Return [X, Y] of the center of cell containing provided text 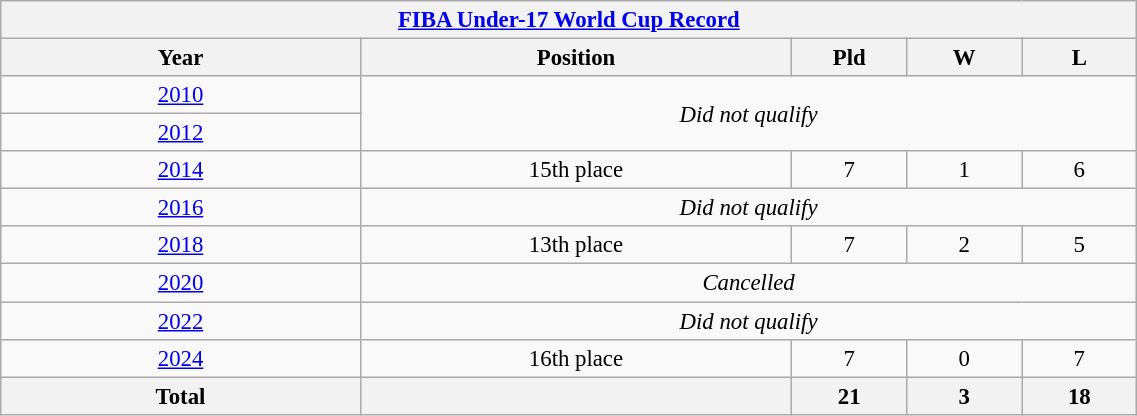
2022 [181, 321]
W [964, 58]
Position [576, 58]
3 [964, 396]
Pld [850, 58]
16th place [576, 358]
2 [964, 245]
2024 [181, 358]
1 [964, 170]
15th place [576, 170]
2016 [181, 208]
2012 [181, 133]
Total [181, 396]
2014 [181, 170]
2010 [181, 95]
2020 [181, 283]
2018 [181, 245]
L [1080, 58]
FIBA Under-17 World Cup Record [569, 20]
18 [1080, 396]
21 [850, 396]
5 [1080, 245]
Cancelled [748, 283]
13th place [576, 245]
6 [1080, 170]
0 [964, 358]
Year [181, 58]
